Search for the cell housing the specified text and yield its (x, y) center coordinate. 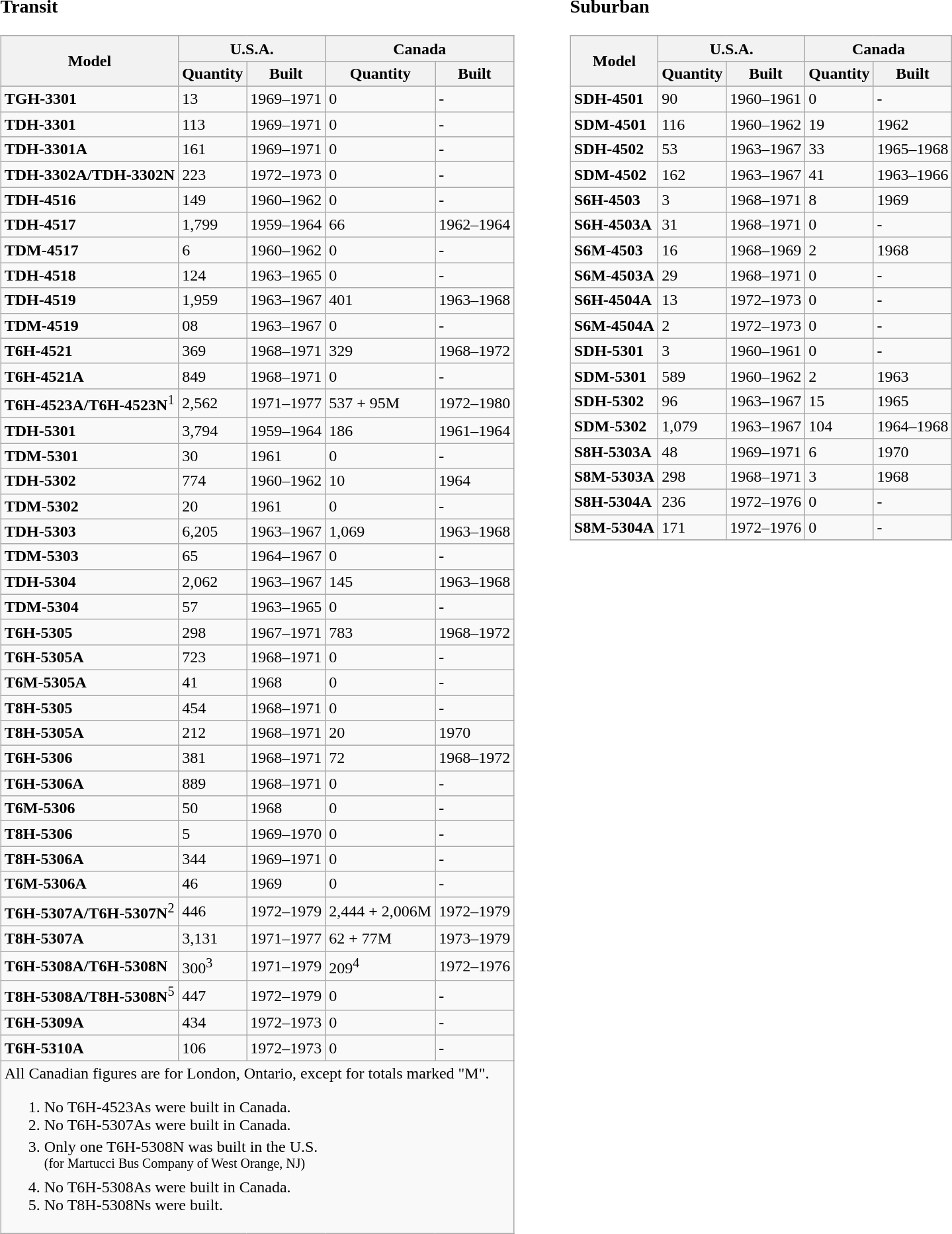
2,562 (213, 404)
TDH-4516 (89, 200)
124 (213, 275)
TDM-5304 (89, 607)
329 (380, 351)
381 (213, 758)
TDM-4517 (89, 250)
223 (213, 175)
1964 (475, 481)
1,799 (213, 225)
48 (692, 451)
447 (213, 995)
1967–1971 (286, 632)
T6H-4521A (89, 376)
TDH-3302A/TDH-3302N (89, 175)
SDM-4502 (614, 175)
T8H-5307A (89, 939)
SDH-4502 (614, 150)
TDM-5303 (89, 556)
236 (692, 502)
1961–1964 (475, 431)
1965–1968 (913, 150)
116 (692, 124)
589 (692, 376)
53 (692, 150)
6,205 (213, 531)
145 (380, 582)
2094 (380, 966)
90 (692, 99)
1,069 (380, 531)
2,444 + 2,006M (380, 912)
T6H-5306 (89, 758)
369 (213, 351)
TDH-5304 (89, 582)
S8H-5303A (614, 451)
SDH-5301 (614, 351)
S6H-4503 (614, 200)
S8M-5304A (614, 527)
T8H-5306 (89, 834)
8 (839, 200)
29 (692, 275)
1968–1969 (766, 250)
S6M-4504A (614, 326)
161 (213, 150)
783 (380, 632)
1971–1979 (286, 966)
65 (213, 556)
T6H-4523A/T6H-4523N1 (89, 404)
T6M-5306A (89, 884)
TDH-4518 (89, 275)
3,794 (213, 431)
TDM-5302 (89, 506)
186 (380, 431)
434 (213, 1023)
S8M-5303A (614, 476)
TGH-3301 (89, 99)
723 (213, 657)
TDM-5301 (89, 456)
S8H-5304A (614, 502)
33 (839, 150)
T8H-5305A (89, 733)
46 (213, 884)
5 (213, 834)
TDH-5302 (89, 481)
57 (213, 607)
16 (692, 250)
31 (692, 225)
1965 (913, 401)
171 (692, 527)
T6H-5306A (89, 783)
72 (380, 758)
08 (213, 326)
T6H-4521 (89, 351)
401 (380, 300)
15 (839, 401)
3003 (213, 966)
T8H-5308A/T8H-5308N5 (89, 995)
1973–1979 (475, 939)
TDH-4517 (89, 225)
TDH-4519 (89, 300)
104 (839, 426)
1963–1966 (913, 175)
1964–1967 (286, 556)
446 (213, 912)
19 (839, 124)
S6M-4503 (614, 250)
30 (213, 456)
T6M-5305A (89, 682)
T6H-5310A (89, 1048)
1964–1968 (913, 426)
149 (213, 200)
T8H-5306A (89, 859)
66 (380, 225)
1,079 (692, 426)
162 (692, 175)
96 (692, 401)
106 (213, 1048)
10 (380, 481)
T6H-5308A/T6H-5308N (89, 966)
TDM-4519 (89, 326)
S6M-4503A (614, 275)
T6H-5309A (89, 1023)
T8H-5305 (89, 708)
SDM-5301 (614, 376)
62 + 77M (380, 939)
T6H-5305 (89, 632)
454 (213, 708)
3,131 (213, 939)
212 (213, 733)
537 + 95M (380, 404)
1969–1970 (286, 834)
SDH-5302 (614, 401)
T6H-5305A (89, 657)
T6M-5306 (89, 809)
1,959 (213, 300)
SDM-4501 (614, 124)
849 (213, 376)
1963 (913, 376)
774 (213, 481)
TDH-5303 (89, 531)
2,062 (213, 582)
1962 (913, 124)
SDH-4501 (614, 99)
SDM-5302 (614, 426)
1962–1964 (475, 225)
S6H-4503A (614, 225)
1972–1980 (475, 404)
S6H-4504A (614, 300)
113 (213, 124)
889 (213, 783)
50 (213, 809)
344 (213, 859)
TDH-5301 (89, 431)
T6H-5307A/T6H-5307N2 (89, 912)
TDH-3301 (89, 124)
TDH-3301A (89, 150)
